Output the [x, y] coordinate of the center of the cell containing the given text.  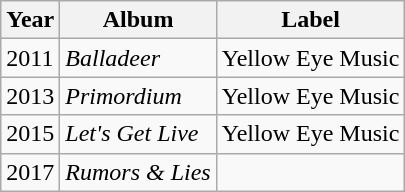
Primordium [138, 96]
Album [138, 20]
Year [30, 20]
2017 [30, 172]
Balladeer [138, 58]
Let's Get Live [138, 134]
2015 [30, 134]
Rumors & Lies [138, 172]
2011 [30, 58]
2013 [30, 96]
Label [310, 20]
